Output the (X, Y) coordinate of the center of the cell containing the given text.  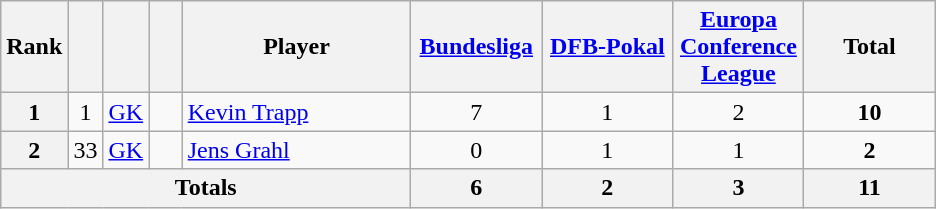
Totals (206, 188)
10 (870, 112)
33 (86, 150)
6 (476, 188)
Rank (34, 47)
Kevin Trapp (296, 112)
DFB-Pokal (608, 47)
3 (738, 188)
7 (476, 112)
0 (476, 150)
Player (296, 47)
Total (870, 47)
Bundesliga (476, 47)
Europa Conference League (738, 47)
11 (870, 188)
Jens Grahl (296, 150)
